Pinpoint the cell where the given text exists, returning its [x, y] midpoint coordinate. 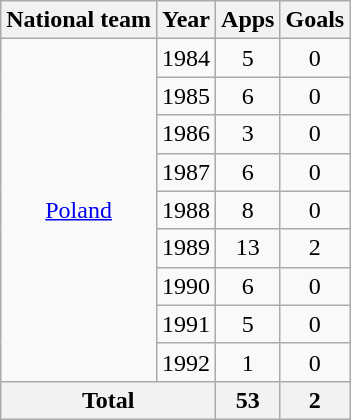
Total [108, 400]
Poland [79, 210]
Goals [315, 20]
1989 [186, 248]
Year [186, 20]
13 [248, 248]
1988 [186, 210]
53 [248, 400]
1987 [186, 172]
1992 [186, 362]
1985 [186, 96]
8 [248, 210]
1 [248, 362]
3 [248, 134]
National team [79, 20]
Apps [248, 20]
1991 [186, 324]
1984 [186, 58]
1990 [186, 286]
1986 [186, 134]
